Return the (x, y) coordinate for the center point of the cell that contains the specified text.  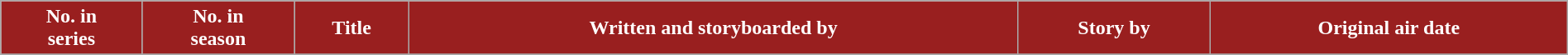
Story by (1115, 28)
Written and storyboarded by (713, 28)
Original air date (1389, 28)
No. inseries (71, 28)
No. inseason (218, 28)
Title (352, 28)
